Search for the cell housing the specified text and yield its (X, Y) center coordinate. 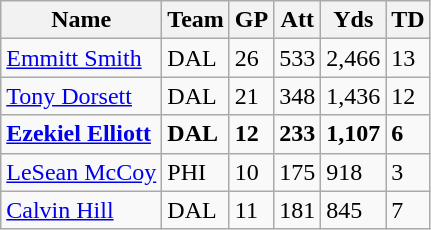
26 (251, 58)
918 (354, 172)
PHI (196, 172)
1,107 (354, 134)
Yds (354, 20)
LeSean McCoy (82, 172)
Name (82, 20)
13 (408, 58)
GP (251, 20)
Ezekiel Elliott (82, 134)
845 (354, 210)
181 (298, 210)
Emmitt Smith (82, 58)
Tony Dorsett (82, 96)
TD (408, 20)
Att (298, 20)
2,466 (354, 58)
533 (298, 58)
3 (408, 172)
1,436 (354, 96)
6 (408, 134)
Calvin Hill (82, 210)
233 (298, 134)
11 (251, 210)
Team (196, 20)
21 (251, 96)
348 (298, 96)
10 (251, 172)
175 (298, 172)
7 (408, 210)
